Return the (X, Y) coordinate for the center point of the cell that contains the specified text.  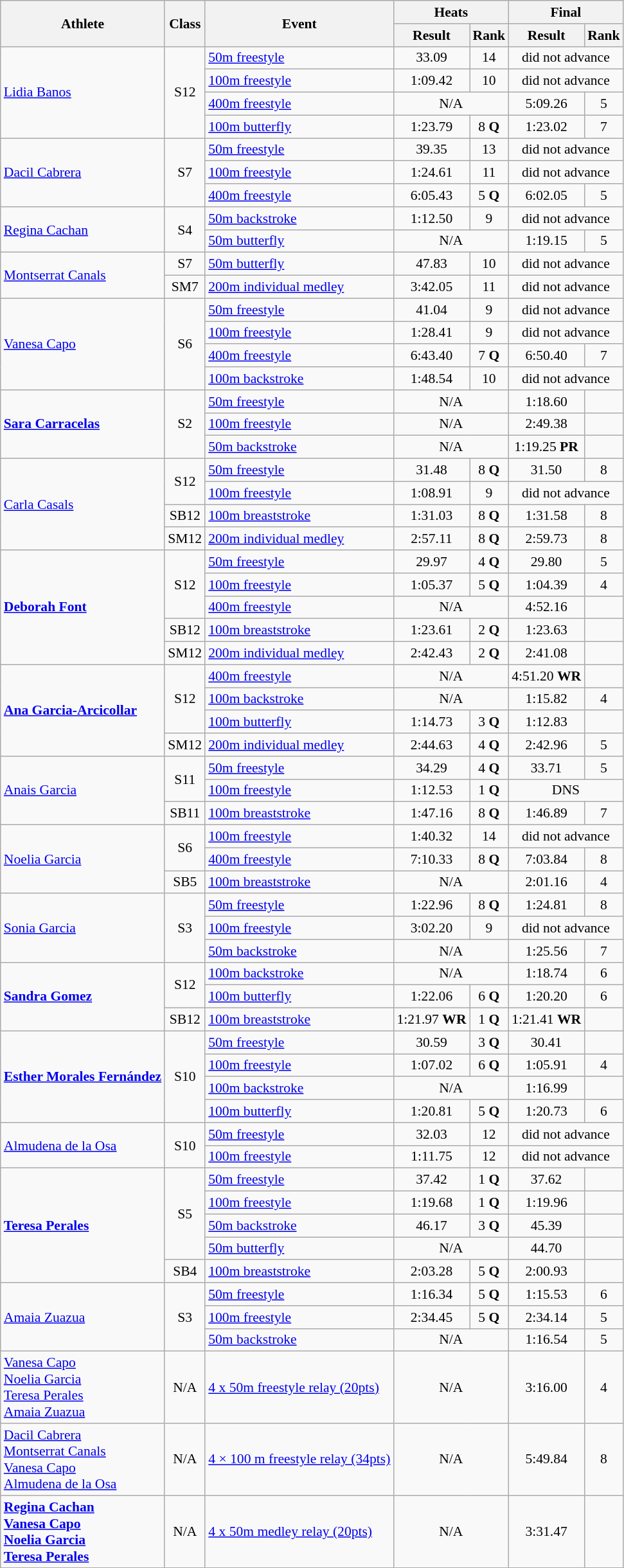
1:23.63 (546, 630)
2:42.96 (546, 745)
1:23.61 (431, 630)
2:03.28 (431, 1272)
41.04 (431, 310)
4 x 50m medley relay (20pts) (299, 1531)
Amaia Zuazua (83, 1317)
1:15.82 (546, 699)
3:31.47 (546, 1531)
1:16.99 (546, 1089)
13 (490, 150)
2:49.38 (546, 424)
1:22.06 (431, 997)
1:20.81 (431, 1111)
1:23.79 (431, 127)
Dacil Cabrera Montserrat Canals Vanesa Capo Almudena de la Osa (83, 1459)
1:15.53 (546, 1294)
2:59.73 (546, 539)
1:23.02 (546, 127)
S4 (185, 230)
Sonia Garcia (83, 928)
3:42.05 (431, 287)
Sandra Gomez (83, 996)
1:31.58 (546, 516)
Class (185, 23)
S5 (185, 1214)
2:34.45 (431, 1317)
37.42 (431, 1180)
1:47.16 (431, 814)
SM7 (185, 287)
2:34.14 (546, 1317)
1:19.25 PR (546, 447)
45.39 (546, 1225)
5:49.84 (546, 1459)
1:31.03 (431, 516)
6:50.40 (546, 356)
1:20.73 (546, 1111)
1:18.74 (546, 974)
1:12.50 (431, 218)
S11 (185, 779)
1:25.56 (546, 951)
1:11.75 (431, 1157)
1:14.73 (431, 722)
3:02.20 (431, 928)
Vanesa Capo Noelia Garcia Teresa Perales Amaia Zuazua (83, 1387)
Anais Garcia (83, 790)
2:01.16 (546, 882)
2:57.11 (431, 539)
30.41 (546, 1042)
Esther Morales Fernández (83, 1076)
6:43.40 (431, 356)
1:21.97 WR (431, 1020)
2:44.63 (431, 745)
1:22.96 (431, 905)
2:00.93 (546, 1272)
4 x 50m freestyle relay (20pts) (299, 1387)
6:05.43 (431, 195)
1:05.91 (546, 1065)
4:51.20 WR (546, 676)
2:42.43 (431, 654)
7:10.33 (431, 859)
Vanesa Capo (83, 344)
1:12.53 (431, 790)
4:52.16 (546, 607)
Regina Cachan (83, 230)
Ana Garcia-Arcicollar (83, 710)
3:16.00 (546, 1387)
2:41.08 (546, 654)
1:04.39 (546, 585)
34.29 (431, 768)
Event (299, 23)
SB5 (185, 882)
1:08.91 (431, 493)
SB11 (185, 814)
SB4 (185, 1272)
DNS (566, 790)
Lidia Banos (83, 92)
1:16.34 (431, 1294)
Carla Casals (83, 504)
1:46.89 (546, 814)
1:18.60 (546, 402)
7 Q (490, 356)
1:12.83 (546, 722)
S2 (185, 424)
44.70 (546, 1249)
1:19.15 (546, 241)
6:02.05 (546, 195)
Montserrat Canals (83, 275)
33.09 (431, 58)
1:24.81 (546, 905)
30.59 (431, 1042)
1:40.32 (431, 837)
1:05.37 (431, 585)
47.83 (431, 264)
1:19.96 (546, 1203)
Almudena de la Osa (83, 1145)
7:03.84 (546, 859)
Deborah Font (83, 607)
Final (566, 12)
Heats (451, 12)
1:07.02 (431, 1065)
46.17 (431, 1225)
32.03 (431, 1134)
1:09.42 (431, 81)
29.97 (431, 562)
1:16.54 (546, 1340)
Teresa Perales (83, 1225)
Dacil Cabrera (83, 172)
1:28.41 (431, 333)
29.80 (546, 562)
37.62 (546, 1180)
1:21.41 WR (546, 1020)
4 × 100 m freestyle relay (34pts) (299, 1459)
1:24.61 (431, 173)
Sara Carracelas (83, 424)
Regina Cachan Vanesa Capo Noelia Garcia Teresa Perales (83, 1531)
31.50 (546, 470)
Noelia Garcia (83, 860)
5:09.26 (546, 104)
1:48.54 (431, 379)
1:20.20 (546, 997)
1:19.68 (431, 1203)
39.35 (431, 150)
31.48 (431, 470)
33.71 (546, 768)
Athlete (83, 23)
